Return the [X, Y] coordinate for the center point of the cell that contains the specified text.  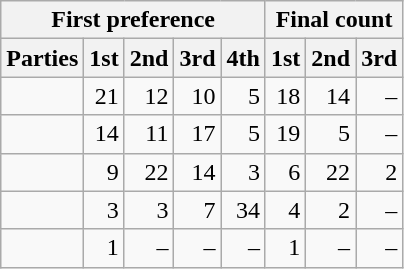
12 [149, 96]
Parties [42, 58]
21 [104, 96]
First preference [134, 20]
Final count [334, 20]
34 [243, 210]
17 [198, 134]
4th [243, 58]
11 [149, 134]
19 [285, 134]
4 [285, 210]
10 [198, 96]
7 [198, 210]
6 [285, 172]
18 [285, 96]
9 [104, 172]
